Extract the (x, y) coordinate from the center of the cell holding the provided text.  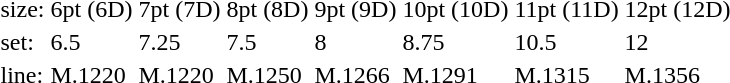
7.25 (180, 42)
7.5 (268, 42)
10.5 (566, 42)
8.75 (456, 42)
8 (356, 42)
6.5 (92, 42)
